Search for the cell housing the specified text and yield its [X, Y] center coordinate. 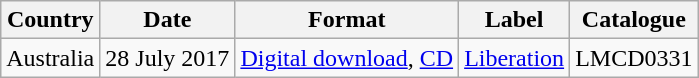
Label [514, 20]
Catalogue [634, 20]
Format [347, 20]
Australia [50, 58]
28 July 2017 [168, 58]
Date [168, 20]
Liberation [514, 58]
Country [50, 20]
Digital download, CD [347, 58]
LMCD0331 [634, 58]
